Return [X, Y] of the center of cell containing provided text 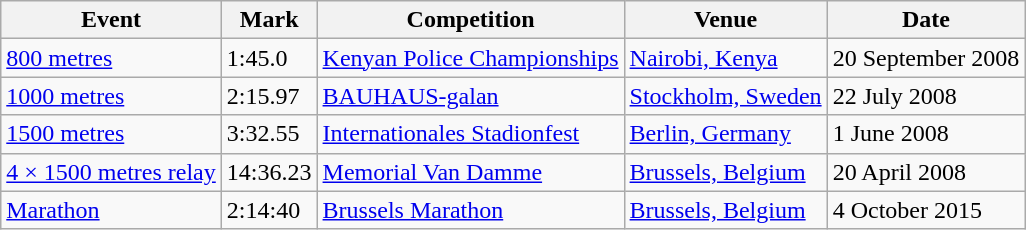
Venue [726, 20]
Event [112, 20]
Internationales Stadionfest [470, 134]
Mark [269, 20]
3:32.55 [269, 134]
2:14:40 [269, 210]
2:15.97 [269, 96]
4 October 2015 [926, 210]
22 July 2008 [926, 96]
800 metres [112, 58]
Kenyan Police Championships [470, 58]
20 September 2008 [926, 58]
Stockholm, Sweden [726, 96]
20 April 2008 [926, 172]
1500 metres [112, 134]
Berlin, Germany [726, 134]
Date [926, 20]
Brussels Marathon [470, 210]
1:45.0 [269, 58]
Marathon [112, 210]
BAUHAUS-galan [470, 96]
1000 metres [112, 96]
Competition [470, 20]
1 June 2008 [926, 134]
4 × 1500 metres relay [112, 172]
Nairobi, Kenya [726, 58]
14:36.23 [269, 172]
Memorial Van Damme [470, 172]
